Find where the given text appears and provide that cell's center as [x, y] coordinate. 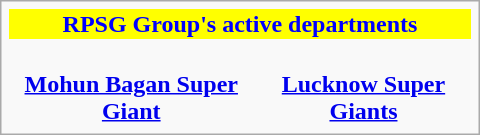
Mohun Bagan Super Giant [131, 84]
RPSG Group's active departments [240, 24]
Lucknow Super Giants [363, 84]
